Return the (x, y) coordinate for the center point of the cell that contains the specified text.  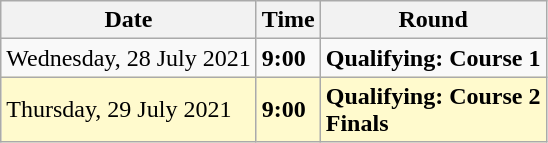
Time (288, 20)
Round (433, 20)
Qualifying: Course 1 (433, 58)
Wednesday, 28 July 2021 (129, 58)
Qualifying: Course 2Finals (433, 110)
Thursday, 29 July 2021 (129, 110)
Date (129, 20)
